Pinpoint the cell where the given text exists, returning its [X, Y] midpoint coordinate. 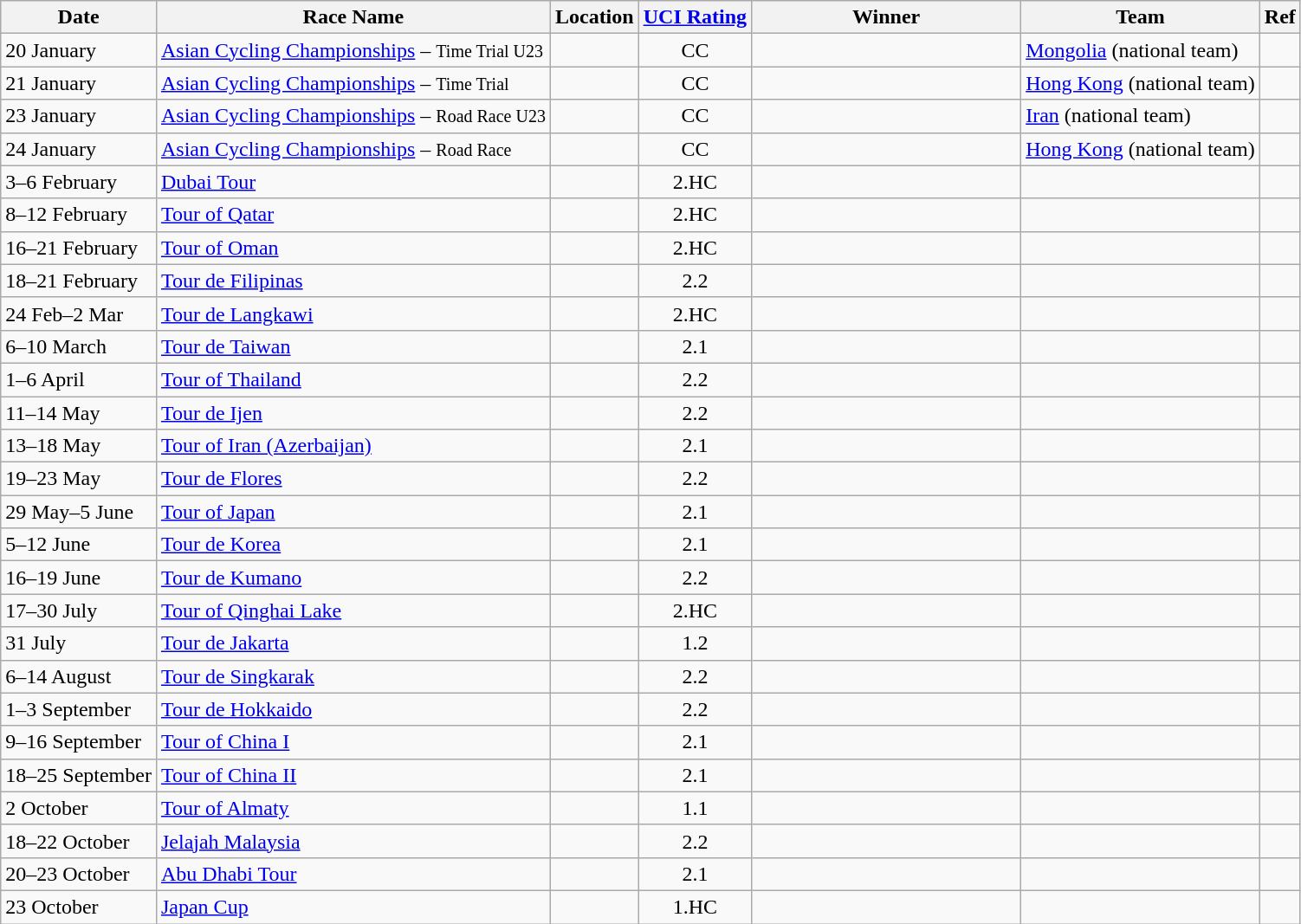
Asian Cycling Championships – Time Trial U23 [353, 50]
1–6 April [79, 379]
23 January [79, 116]
24 Feb–2 Mar [79, 313]
2 October [79, 808]
Team [1141, 17]
Dubai Tour [353, 182]
Asian Cycling Championships – Road Race [353, 149]
Abu Dhabi Tour [353, 874]
6–10 March [79, 346]
16–19 June [79, 578]
9–16 September [79, 742]
3–6 February [79, 182]
Tour of Almaty [353, 808]
Tour of Japan [353, 512]
Location [594, 17]
Tour de Ijen [353, 413]
16–21 February [79, 248]
18–21 February [79, 281]
Tour of Qatar [353, 215]
Tour de Jakarta [353, 643]
Tour de Korea [353, 545]
Race Name [353, 17]
20–23 October [79, 874]
23 October [79, 907]
29 May–5 June [79, 512]
Tour of Thailand [353, 379]
31 July [79, 643]
Tour of Qinghai Lake [353, 611]
Tour of Oman [353, 248]
Tour de Flores [353, 479]
Mongolia (national team) [1141, 50]
5–12 June [79, 545]
Asian Cycling Championships – Time Trial [353, 83]
Tour of China I [353, 742]
Asian Cycling Championships – Road Race U23 [353, 116]
24 January [79, 149]
Winner [887, 17]
6–14 August [79, 676]
Tour de Hokkaido [353, 709]
1.HC [695, 907]
Date [79, 17]
UCI Rating [695, 17]
17–30 July [79, 611]
20 January [79, 50]
Jelajah Malaysia [353, 841]
1.2 [695, 643]
19–23 May [79, 479]
Tour de Kumano [353, 578]
Tour of China II [353, 775]
Ref [1280, 17]
1–3 September [79, 709]
Tour de Langkawi [353, 313]
18–22 October [79, 841]
11–14 May [79, 413]
Iran (national team) [1141, 116]
8–12 February [79, 215]
Tour de Taiwan [353, 346]
13–18 May [79, 446]
1.1 [695, 808]
Japan Cup [353, 907]
Tour de Filipinas [353, 281]
Tour de Singkarak [353, 676]
Tour of Iran (Azerbaijan) [353, 446]
21 January [79, 83]
18–25 September [79, 775]
